Search for the cell housing the specified text and yield its [X, Y] center coordinate. 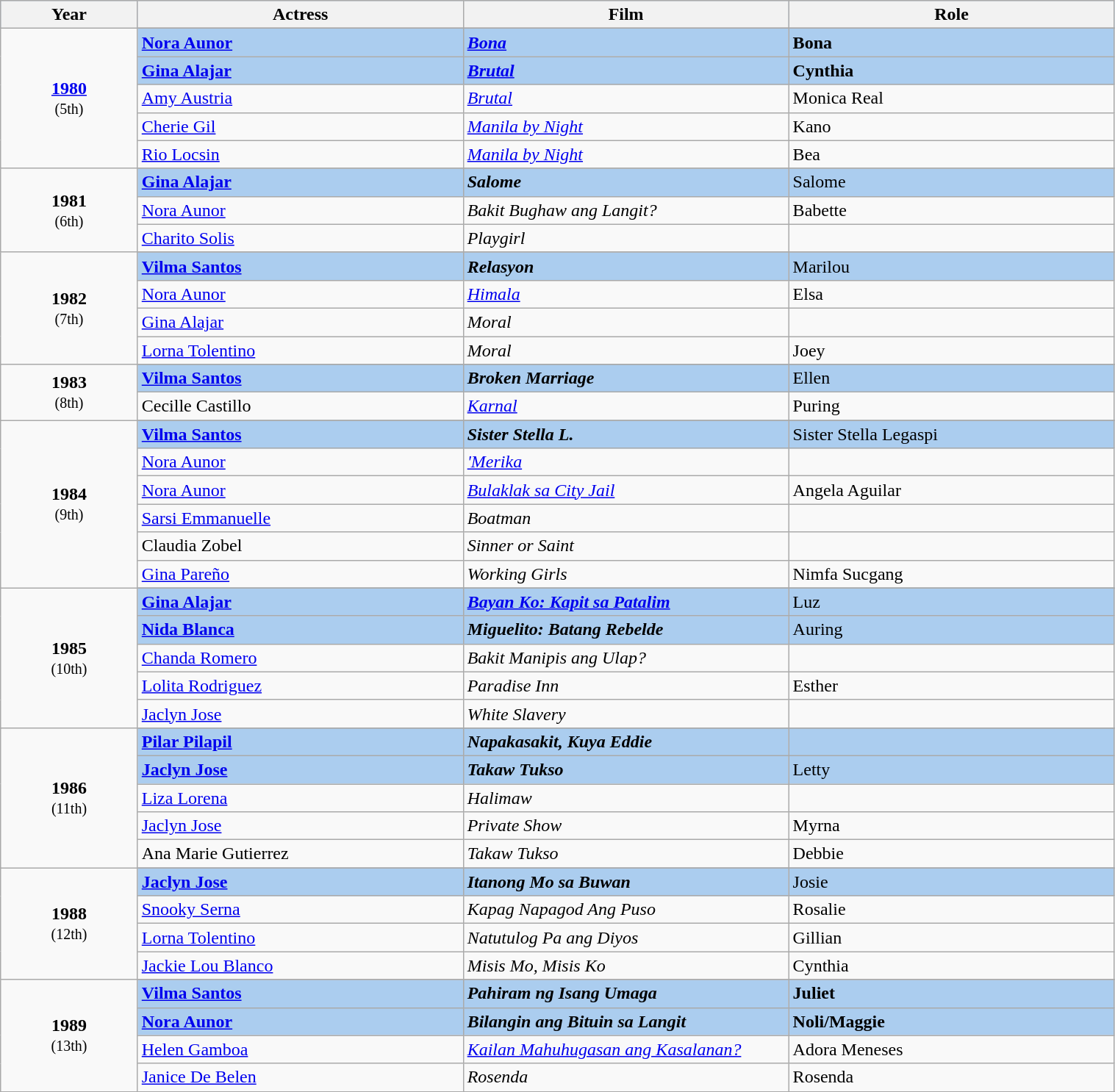
Nimfa Sucgang [951, 574]
Lolita Rodriguez [300, 686]
1984(9th) [69, 504]
Natutulog Pa ang Diyos [626, 938]
Liza Lorena [300, 797]
Bayan Ko: Kapit sa Patalim [626, 602]
Bea [951, 154]
Noli/Maggie [951, 1021]
Rosalie [951, 910]
Himala [626, 294]
Kailan Mahuhugasan ang Kasalanan? [626, 1049]
Pahiram ng Isang Umaga [626, 994]
Ana Marie Gutierrez [300, 854]
Working Girls [626, 574]
Juliet [951, 994]
Film [626, 15]
Elsa [951, 294]
Actress [300, 15]
Jackie Lou Blanco [300, 966]
Misis Mo, Misis Ko [626, 966]
Napakasakit, Kuya Eddie [626, 741]
Myrna [951, 826]
1983(8th) [69, 392]
Helen Gamboa [300, 1049]
Bakit Bughaw ang Langit? [626, 210]
Cherie Gil [300, 126]
Nida Blanca [300, 630]
Claudia Zobel [300, 546]
Letty [951, 769]
Karnal [626, 406]
Sister Stella L. [626, 434]
Paradise Inn [626, 686]
Janice De Belen [300, 1077]
'Merika [626, 462]
Itanong Mo sa Buwan [626, 882]
Puring [951, 406]
Adora Meneses [951, 1049]
Sarsi Emmanuelle [300, 518]
Charito Solis [300, 238]
Rio Locsin [300, 154]
1981(6th) [69, 210]
Halimaw [626, 797]
Angela Aguilar [951, 490]
1986(11th) [69, 797]
Ellen [951, 378]
Boatman [626, 518]
Chanda Romero [300, 658]
Pilar Pilapil [300, 741]
Bulaklak sa City Jail [626, 490]
1988(12th) [69, 924]
1989(13th) [69, 1035]
Monica Real [951, 98]
Debbie [951, 854]
Esther [951, 686]
Kapag Napagod Ang Puso [626, 910]
Luz [951, 602]
Snooky Serna [300, 910]
Kano [951, 126]
Broken Marriage [626, 378]
Joey [951, 351]
Relasyon [626, 266]
White Slavery [626, 714]
1982(7th) [69, 308]
1980(5th) [69, 98]
Year [69, 15]
1985(10th) [69, 658]
Sister Stella Legaspi [951, 434]
Marilou [951, 266]
Cecille Castillo [300, 406]
Gillian [951, 938]
Private Show [626, 826]
Role [951, 15]
Babette [951, 210]
Bilangin ang Bituin sa Langit [626, 1021]
Gina Pareño [300, 574]
Josie [951, 882]
Sinner or Saint [626, 546]
Amy Austria [300, 98]
Auring [951, 630]
Miguelito: Batang Rebelde [626, 630]
Playgirl [626, 238]
Bakit Manipis ang Ulap? [626, 658]
